From the cell containing the given text, extract its center point as (X, Y) coordinate. 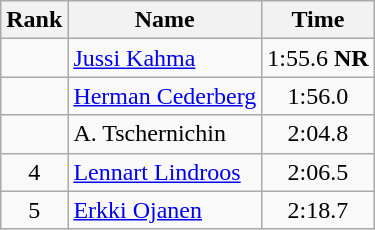
Lennart Lindroos (165, 172)
2:18.7 (318, 210)
4 (34, 172)
Erkki Ojanen (165, 210)
2:06.5 (318, 172)
5 (34, 210)
1:56.0 (318, 96)
Name (165, 20)
2:04.8 (318, 134)
Herman Cederberg (165, 96)
Jussi Kahma (165, 58)
1:55.6 NR (318, 58)
A. Tschernichin (165, 134)
Time (318, 20)
Rank (34, 20)
